Determine the (x, y) coordinate at the center of the cell enclosing the given text.  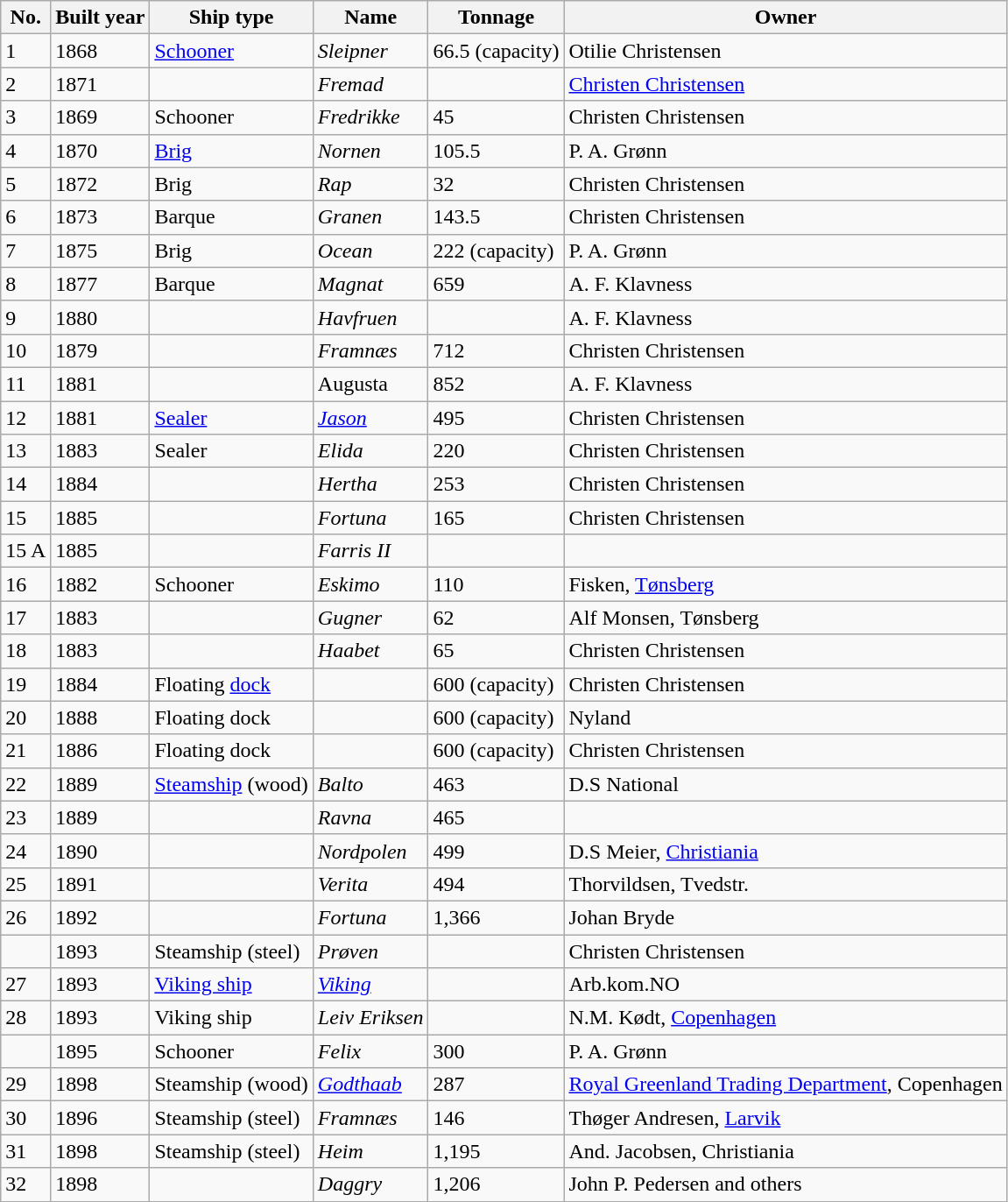
1,206 (496, 1184)
Jason (370, 418)
1872 (100, 184)
24 (26, 851)
1880 (100, 317)
Balto (370, 784)
10 (26, 350)
18 (26, 651)
17 (26, 618)
1895 (100, 1051)
Daggry (370, 1184)
Fredrikke (370, 117)
1869 (100, 117)
62 (496, 618)
5 (26, 184)
Tonnage (496, 18)
45 (496, 117)
3 (26, 117)
4 (26, 151)
Felix (370, 1051)
494 (496, 884)
66.5 (capacity) (496, 51)
26 (26, 917)
Havfruen (370, 317)
John P. Pedersen and others (786, 1184)
1868 (100, 51)
13 (26, 451)
1,366 (496, 917)
852 (496, 384)
Built year (100, 18)
1 (26, 51)
Arb.kom.NO (786, 985)
Alf Monsen, Tønsberg (786, 618)
22 (26, 784)
N.M. Kødt, Copenhagen (786, 1018)
1873 (100, 217)
Ravna (370, 817)
Gugner (370, 618)
712 (496, 350)
659 (496, 284)
463 (496, 784)
105.5 (496, 151)
14 (26, 484)
23 (26, 817)
21 (26, 751)
25 (26, 884)
Farris II (370, 551)
146 (496, 1118)
16 (26, 584)
30 (26, 1118)
And. Jacobsen, Christiania (786, 1151)
19 (26, 684)
31 (26, 1151)
2 (26, 84)
65 (496, 651)
Otilie Christensen (786, 51)
Ship type (231, 18)
28 (26, 1018)
1870 (100, 151)
1871 (100, 84)
Sleipner (370, 51)
Prøven (370, 951)
Name (370, 18)
1875 (100, 251)
465 (496, 817)
Hertha (370, 484)
499 (496, 851)
220 (496, 451)
110 (496, 584)
Heim (370, 1151)
1896 (100, 1118)
222 (capacity) (496, 251)
Fisken, Tønsberg (786, 584)
12 (26, 418)
Augusta (370, 384)
300 (496, 1051)
7 (26, 251)
D.S National (786, 784)
11 (26, 384)
D.S Meier, Christiania (786, 851)
Magnat (370, 284)
8 (26, 284)
143.5 (496, 217)
253 (496, 484)
Nordpolen (370, 851)
1,195 (496, 1151)
1879 (100, 350)
No. (26, 18)
Fremad (370, 84)
1886 (100, 751)
287 (496, 1085)
Rap (370, 184)
27 (26, 985)
Granen (370, 217)
15 A (26, 551)
20 (26, 718)
1891 (100, 884)
1892 (100, 917)
1890 (100, 851)
Viking (370, 985)
Nyland (786, 718)
1882 (100, 584)
Elida (370, 451)
Haabet (370, 651)
9 (26, 317)
Eskimo (370, 584)
6 (26, 217)
29 (26, 1085)
Ocean (370, 251)
Godthaab (370, 1085)
Owner (786, 18)
Verita (370, 884)
Nornen (370, 151)
Johan Bryde (786, 917)
Leiv Eriksen (370, 1018)
165 (496, 518)
Thøger Andresen, Larvik (786, 1118)
1888 (100, 718)
495 (496, 418)
1877 (100, 284)
Thorvildsen, Tvedstr. (786, 884)
Royal Greenland Trading Department, Copenhagen (786, 1085)
15 (26, 518)
